Scan for the cell matching the given text and deliver its [x, y] coordinate at center. 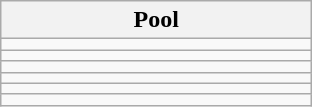
Pool [156, 20]
